Find where the given text appears and provide that cell's center as [X, Y] coordinate. 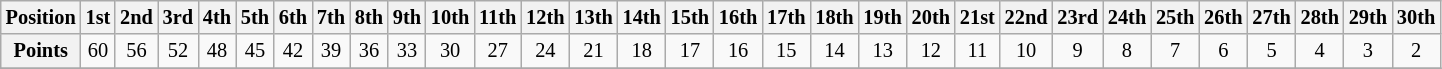
16 [738, 51]
3rd [178, 17]
1st [98, 17]
45 [255, 51]
3 [1368, 51]
42 [293, 51]
23rd [1077, 17]
2 [1416, 51]
20th [931, 17]
14th [642, 17]
29th [1368, 17]
13th [593, 17]
5th [255, 17]
36 [369, 51]
6th [293, 17]
18th [834, 17]
11th [498, 17]
17th [786, 17]
30th [1416, 17]
7th [331, 17]
19th [883, 17]
21 [593, 51]
14 [834, 51]
52 [178, 51]
Points [41, 51]
48 [217, 51]
60 [98, 51]
9th [407, 17]
27 [498, 51]
8 [1127, 51]
10 [1026, 51]
9 [1077, 51]
22nd [1026, 17]
15 [786, 51]
7 [1175, 51]
27th [1271, 17]
12th [545, 17]
13 [883, 51]
11 [978, 51]
4th [217, 17]
21st [978, 17]
39 [331, 51]
4 [1320, 51]
6 [1223, 51]
5 [1271, 51]
Position [41, 17]
10th [450, 17]
2nd [136, 17]
33 [407, 51]
8th [369, 17]
12 [931, 51]
26th [1223, 17]
16th [738, 17]
28th [1320, 17]
18 [642, 51]
56 [136, 51]
17 [690, 51]
24th [1127, 17]
30 [450, 51]
25th [1175, 17]
15th [690, 17]
24 [545, 51]
